Provide the [x, y] coordinate of the cell's center where the given text is located.  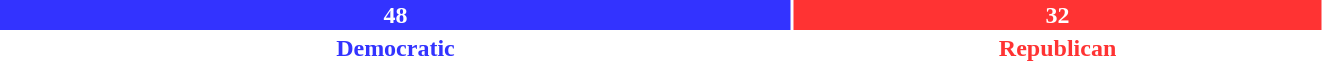
32 [1058, 15]
48 [396, 15]
